Return (x, y) of the center of cell containing provided text 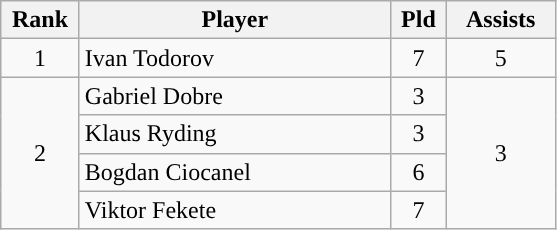
1 (40, 58)
Gabriel Dobre (234, 96)
Viktor Fekete (234, 210)
Bogdan Ciocanel (234, 172)
Klaus Ryding (234, 134)
2 (40, 153)
Rank (40, 20)
Player (234, 20)
Assists (500, 20)
6 (418, 172)
5 (500, 58)
Ivan Todorov (234, 58)
Pld (418, 20)
